Pinpoint the cell where the given text exists, returning its (X, Y) midpoint coordinate. 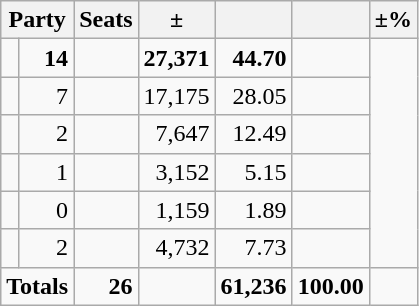
44.70 (254, 58)
7 (46, 96)
0 (46, 210)
±% (393, 20)
3,152 (176, 172)
28.05 (254, 96)
Seats (106, 20)
27,371 (176, 58)
14 (46, 58)
4,732 (176, 248)
100.00 (330, 286)
7.73 (254, 248)
26 (106, 286)
Totals (38, 286)
± (176, 20)
1.89 (254, 210)
17,175 (176, 96)
61,236 (254, 286)
5.15 (254, 172)
Party (38, 20)
7,647 (176, 134)
12.49 (254, 134)
1,159 (176, 210)
1 (46, 172)
